Determine the (x, y) coordinate at the center of the cell enclosing the given text.  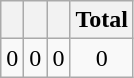
Total (102, 20)
